Return the (X, Y) coordinate for the center point of the cell that contains the specified text.  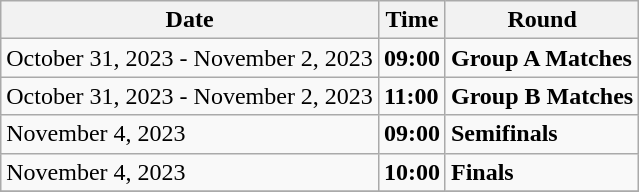
Round (542, 20)
11:00 (412, 96)
Semifinals (542, 134)
Group B Matches (542, 96)
Time (412, 20)
10:00 (412, 172)
Group A Matches (542, 58)
Date (190, 20)
Finals (542, 172)
